Return [x, y] of the center of cell containing provided text 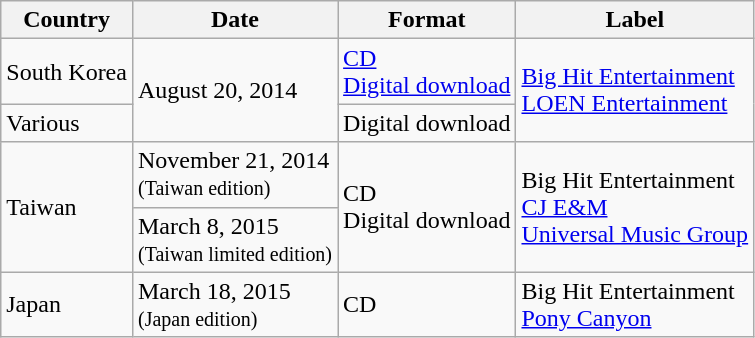
CD [427, 304]
Big Hit EntertainmentCJ E&MUniversal Music Group [635, 207]
March 18, 2015(Japan edition) [234, 304]
Various [67, 123]
Japan [67, 304]
Taiwan [67, 207]
August 20, 2014 [234, 90]
Format [427, 20]
Date [234, 20]
March 8, 2015(Taiwan limited edition) [234, 240]
November 21, 2014(Taiwan edition) [234, 174]
Digital download [427, 123]
Country [67, 20]
Big Hit EntertainmentPony Canyon [635, 304]
South Korea [67, 72]
Label [635, 20]
Big Hit EntertainmentLOEN Entertainment [635, 90]
